Determine the (X, Y) coordinate at the center of the cell enclosing the given text.  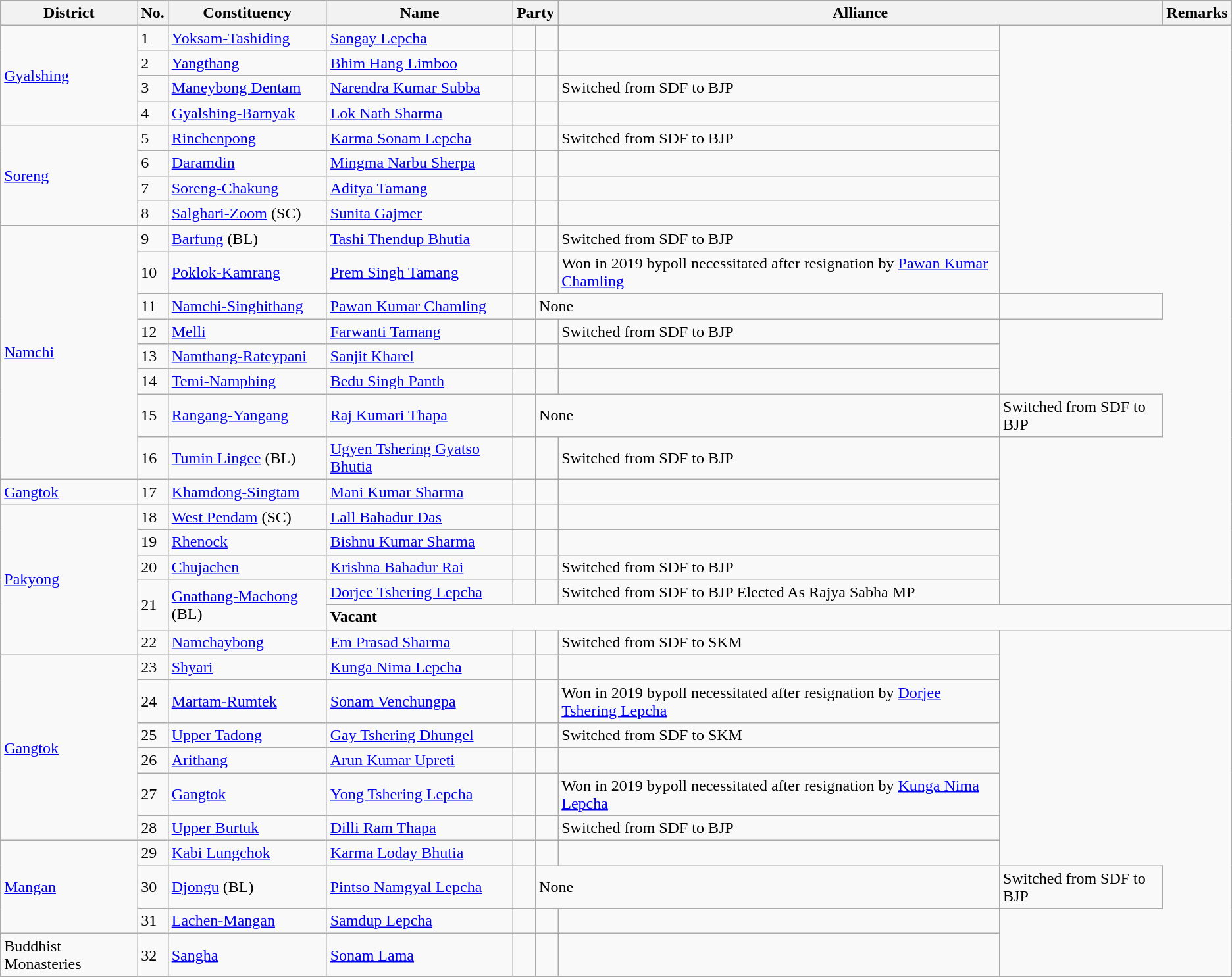
Krishna Bahadur Rai (420, 567)
32 (153, 955)
Salghari-Zoom (SC) (247, 213)
Barfung (BL) (247, 238)
Tumin Lingee (BL) (247, 458)
28 (153, 828)
Gay Tshering Dhungel (420, 735)
11 (153, 306)
30 (153, 887)
Sangha (247, 955)
Shyari (247, 667)
6 (153, 163)
Pawan Kumar Chamling (420, 306)
Yoksam-Tashiding (247, 38)
Upper Tadong (247, 735)
No. (153, 13)
District (69, 13)
Won in 2019 bypoll necessitated after resignation by Pawan Kumar Chamling (779, 272)
Pintso Namgyal Lepcha (420, 887)
Samdup Lepcha (420, 921)
Lachen-Mangan (247, 921)
Namchaybong (247, 642)
25 (153, 735)
Maneybong Dentam (247, 88)
Dorjee Tshering Lepcha (420, 592)
Bhim Hang Limboo (420, 63)
Yong Tshering Lepcha (420, 793)
Bedu Singh Panth (420, 382)
4 (153, 113)
15 (153, 416)
Melli (247, 331)
20 (153, 567)
Name (420, 13)
Temi-Namphing (247, 382)
Martam-Rumtek (247, 701)
West Pendam (SC) (247, 517)
Lall Bahadur Das (420, 517)
19 (153, 542)
Raj Kumari Thapa (420, 416)
Poklok-Kamrang (247, 272)
Sonam Lama (420, 955)
Rangang-Yangang (247, 416)
Won in 2019 bypoll necessitated after resignation by Kunga Nima Lepcha (779, 793)
Bishnu Kumar Sharma (420, 542)
13 (153, 357)
Sonam Venchungpa (420, 701)
Em Prasad Sharma (420, 642)
Yangthang (247, 63)
Farwanti Tamang (420, 331)
Ugyen Tshering Gyatso Bhutia (420, 458)
Gyalshing-Barnyak (247, 113)
Tashi Thendup Bhutia (420, 238)
Alliance (861, 13)
Prem Singh Tamang (420, 272)
12 (153, 331)
7 (153, 188)
Rinchenpong (247, 138)
21 (153, 605)
Djongu (BL) (247, 887)
Narendra Kumar Subba (420, 88)
10 (153, 272)
Vacant (779, 617)
Rhenock (247, 542)
2 (153, 63)
5 (153, 138)
Mani Kumar Sharma (420, 492)
Won in 2019 bypoll necessitated after resignation by Dorjee Tshering Lepcha (779, 701)
Sangay Lepcha (420, 38)
31 (153, 921)
24 (153, 701)
Pakyong (69, 580)
17 (153, 492)
23 (153, 667)
Buddhist Monasteries (69, 955)
Party (535, 13)
Arun Kumar Upreti (420, 760)
Kunga Nima Lepcha (420, 667)
Arithang (247, 760)
8 (153, 213)
Kabi Lungchok (247, 853)
Mingma Narbu Sherpa (420, 163)
Soreng-Chakung (247, 188)
Sunita Gajmer (420, 213)
1 (153, 38)
Karma Sonam Lepcha (420, 138)
Namthang-Rateypani (247, 357)
14 (153, 382)
16 (153, 458)
Namchi-Singhithang (247, 306)
Namchi (69, 353)
9 (153, 238)
Sanjit Kharel (420, 357)
Soreng (69, 176)
Daramdin (247, 163)
29 (153, 853)
26 (153, 760)
18 (153, 517)
Gnathang-Machong (BL) (247, 605)
Chujachen (247, 567)
Upper Burtuk (247, 828)
Constituency (247, 13)
Lok Nath Sharma (420, 113)
3 (153, 88)
Remarks (1197, 13)
Aditya Tamang (420, 188)
27 (153, 793)
Gyalshing (69, 76)
Switched from SDF to BJP Elected As Rajya Sabha MP (779, 592)
22 (153, 642)
Khamdong-Singtam (247, 492)
Mangan (69, 887)
Karma Loday Bhutia (420, 853)
Dilli Ram Thapa (420, 828)
